Pinpoint the cell where the given text exists, returning its (x, y) midpoint coordinate. 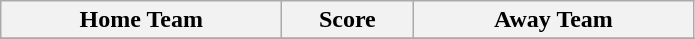
Score (348, 20)
Home Team (142, 20)
Away Team (554, 20)
